Scan for the cell matching the given text and deliver its (x, y) coordinate at center. 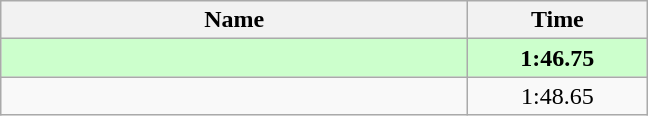
1:46.75 (558, 58)
Time (558, 20)
Name (234, 20)
1:48.65 (558, 96)
